Determine the (X, Y) coordinate at the center of the cell enclosing the given text.  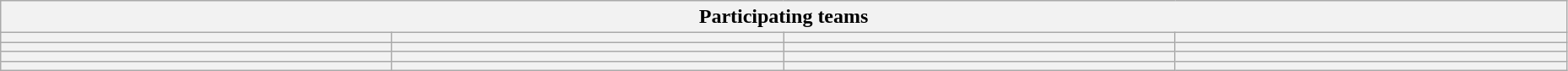
Participating teams (784, 17)
